Search for the cell housing the specified text and yield its (x, y) center coordinate. 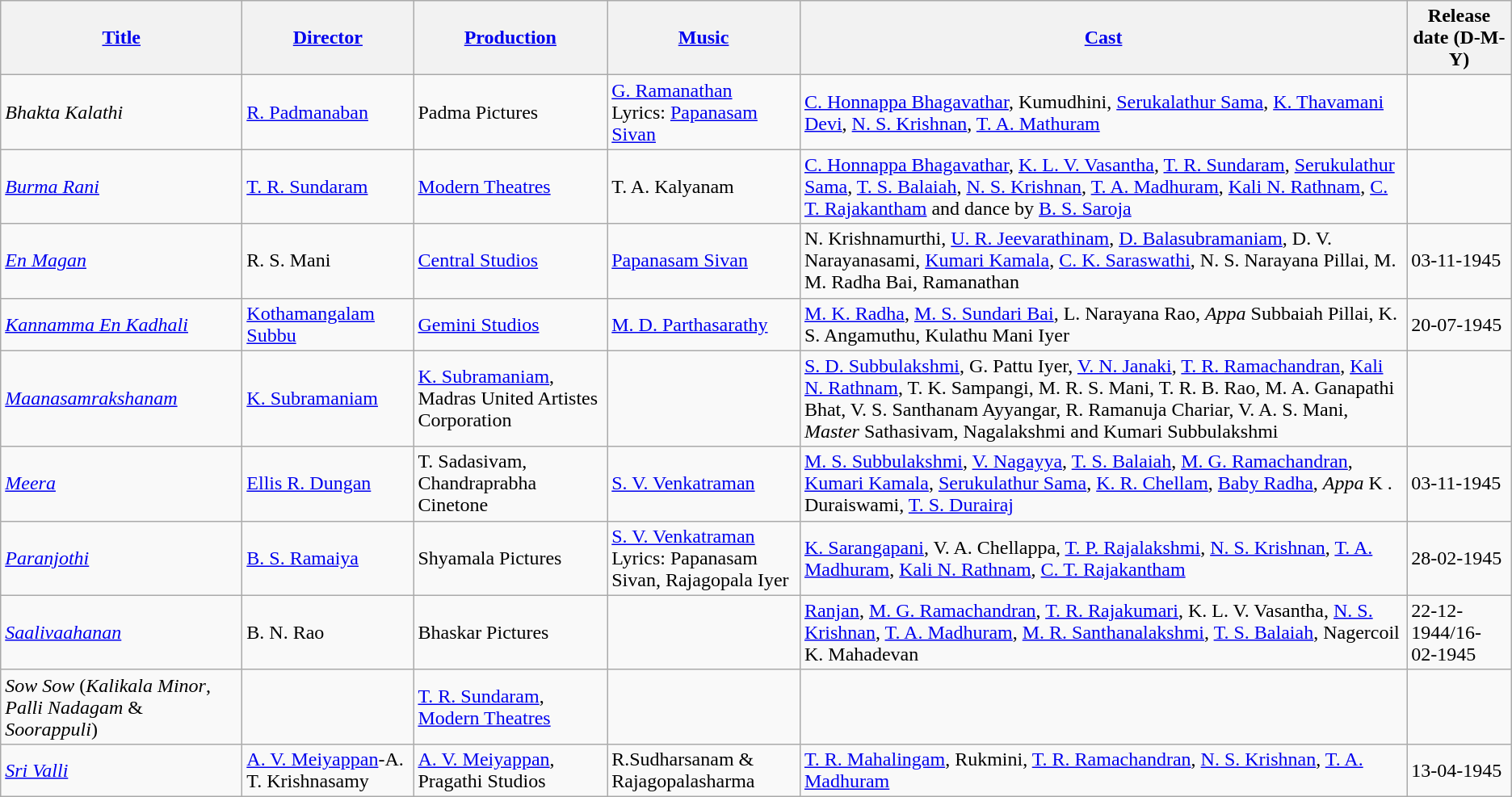
Cast (1103, 38)
B. N. Rao (328, 632)
Director (328, 38)
K. Subramaniam, Madras United Artistes Corporation (510, 399)
Ellis R. Dungan (328, 484)
Paranjothi (121, 558)
B. S. Ramaiya (328, 558)
A. V. Meiyappan-A. T. Krishnasamy (328, 770)
T. R. Sundaram (328, 187)
Bhakta Kalathi (121, 112)
Padma Pictures (510, 112)
Central Studios (510, 261)
Maanasamrakshanam (121, 399)
T. R. Sundaram, Modern Theatres (510, 707)
Gemini Studios (510, 325)
Sow Sow (Kalikala Minor, Palli Nadagam & Soorappuli) (121, 707)
Bhaskar Pictures (510, 632)
R. S. Mani (328, 261)
Kothamangalam Subbu (328, 325)
Production (510, 38)
G. RamanathanLyrics: Papanasam Sivan (704, 112)
S. V. VenkatramanLyrics: Papanasam Sivan, Rajagopala Iyer (704, 558)
Kannamma En Kadhali (121, 325)
S. V. Venkatraman (704, 484)
Burma Rani (121, 187)
13-04-1945 (1459, 770)
T. A. Kalyanam (704, 187)
Music (704, 38)
22-12-1944/16-02-1945 (1459, 632)
M. D. Parthasarathy (704, 325)
C. Honnappa Bhagavathar, Kumudhini, Serukalathur Sama, K. Thavamani Devi, N. S. Krishnan, T. A. Mathuram (1103, 112)
Sri Valli (121, 770)
Saalivaahanan (121, 632)
Title (121, 38)
28-02-1945 (1459, 558)
A. V. Meiyappan, Pragathi Studios (510, 770)
T. R. Mahalingam, Rukmini, T. R. Ramachandran, N. S. Krishnan, T. A. Madhuram (1103, 770)
R.Sudharsanam & Rajagopalasharma (704, 770)
M. K. Radha, M. S. Sundari Bai, L. Narayana Rao, Appa Subbaiah Pillai, K. S. Angamuthu, Kulathu Mani Iyer (1103, 325)
R. Padmanaban (328, 112)
Modern Theatres (510, 187)
20-07-1945 (1459, 325)
Shyamala Pictures (510, 558)
Papanasam Sivan (704, 261)
En Magan (121, 261)
K. Subramaniam (328, 399)
T. Sadasivam, Chandraprabha Cinetone (510, 484)
K. Sarangapani, V. A. Chellappa, T. P. Rajalakshmi, N. S. Krishnan, T. A. Madhuram, Kali N. Rathnam, C. T. Rajakantham (1103, 558)
Release date (D-M-Y) (1459, 38)
Meera (121, 484)
